Return the [X, Y] coordinate for the center point of the cell that contains the specified text.  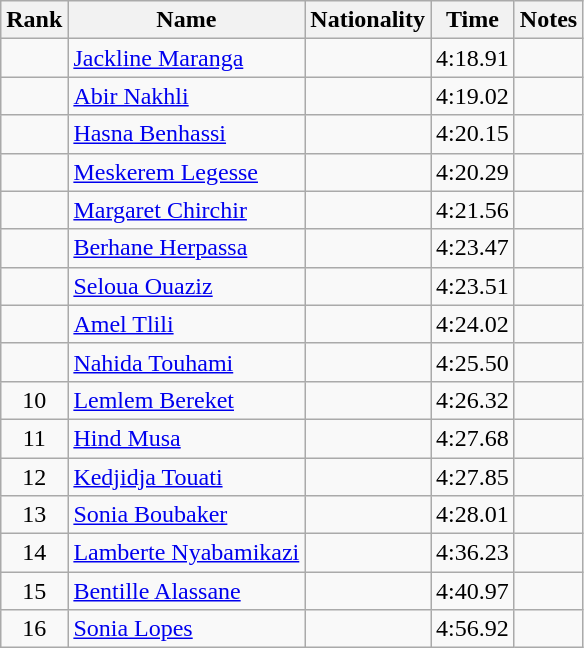
Kedjidja Touati [186, 477]
4:23.47 [473, 248]
4:19.02 [473, 96]
13 [34, 515]
Lamberte Nyabamikazi [186, 553]
4:20.15 [473, 134]
Bentille Alassane [186, 591]
12 [34, 477]
4:18.91 [473, 58]
Margaret Chirchir [186, 210]
Amel Tlili [186, 324]
4:20.29 [473, 172]
Time [473, 20]
Nahida Touhami [186, 362]
Sonia Boubaker [186, 515]
Lemlem Bereket [186, 400]
14 [34, 553]
4:27.68 [473, 438]
Notes [548, 20]
Seloua Ouaziz [186, 286]
4:25.50 [473, 362]
4:40.97 [473, 591]
4:27.85 [473, 477]
10 [34, 400]
4:26.32 [473, 400]
4:23.51 [473, 286]
4:21.56 [473, 210]
Abir Nakhli [186, 96]
4:56.92 [473, 629]
Hind Musa [186, 438]
11 [34, 438]
Name [186, 20]
Rank [34, 20]
Nationality [368, 20]
4:36.23 [473, 553]
15 [34, 591]
Sonia Lopes [186, 629]
4:28.01 [473, 515]
Jackline Maranga [186, 58]
4:24.02 [473, 324]
Berhane Herpassa [186, 248]
16 [34, 629]
Hasna Benhassi [186, 134]
Meskerem Legesse [186, 172]
